Provide the [x, y] coordinate of the cell's center where the given text is located.  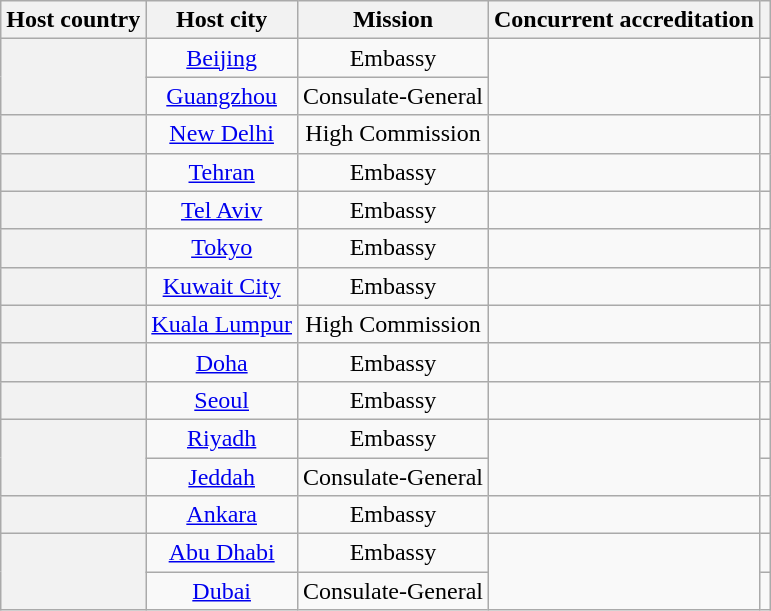
Abu Dhabi [222, 553]
Host country [74, 20]
Host city [222, 20]
Seoul [222, 400]
Doha [222, 362]
Dubai [222, 591]
Kuala Lumpur [222, 324]
Beijing [222, 58]
Guangzhou [222, 96]
Riyadh [222, 438]
Kuwait City [222, 286]
Tokyo [222, 248]
Jeddah [222, 477]
New Delhi [222, 134]
Tel Aviv [222, 210]
Concurrent accreditation [624, 20]
Tehran [222, 172]
Mission [392, 20]
Ankara [222, 515]
